Identify which cell holds the provided text, then report its [X, Y] central coordinate. 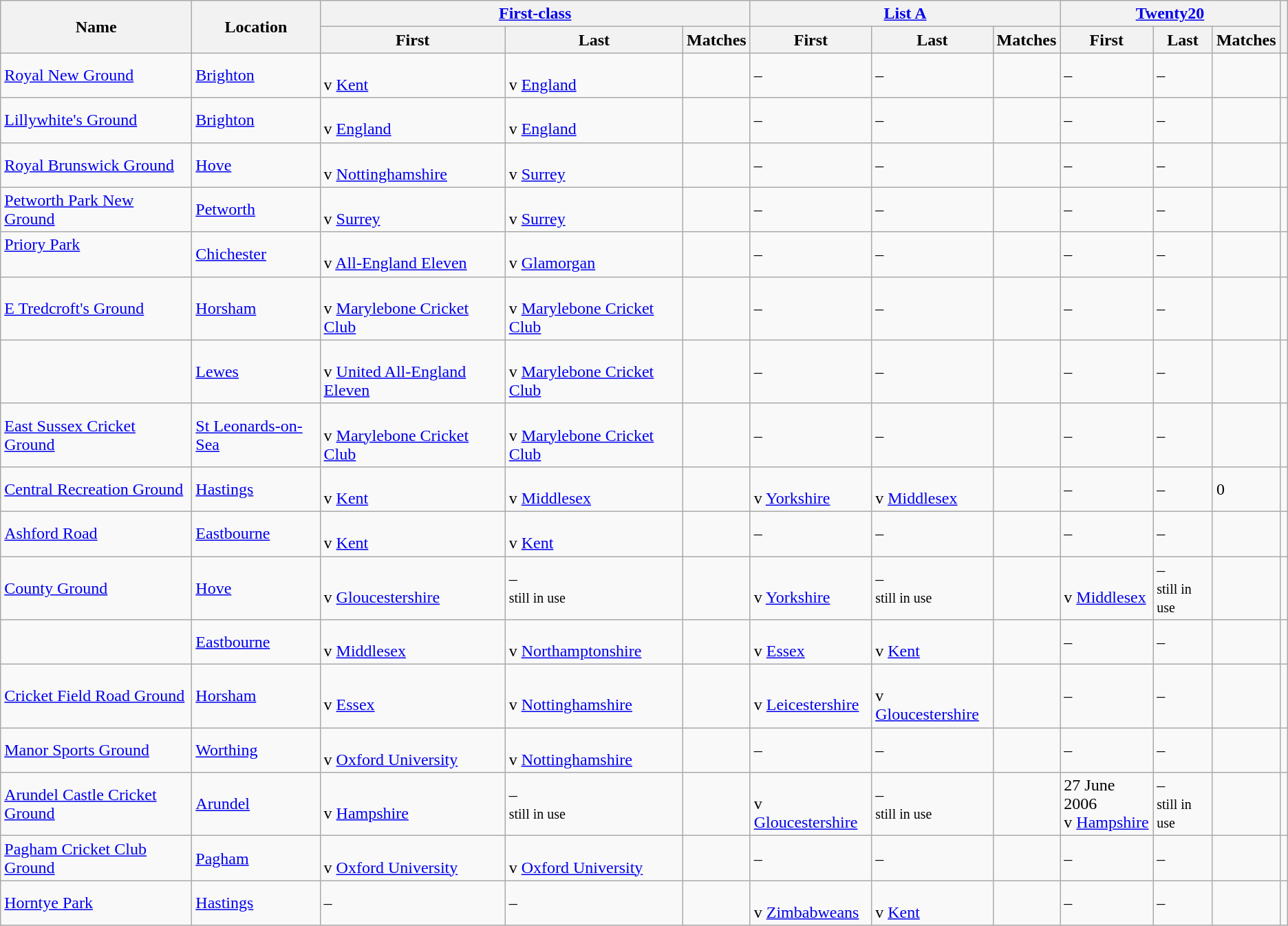
v Hampshire [413, 804]
Manor Sports Ground [96, 750]
East Sussex Cricket Ground [96, 435]
Priory Park [96, 255]
Worthing [256, 750]
Pagham [256, 859]
Location [256, 27]
Arundel Castle Cricket Ground [96, 804]
Name [96, 27]
v All-England Eleven [413, 255]
First-class [535, 14]
Petworth [256, 209]
v Zimbabweans [811, 903]
Twenty20 [1170, 14]
v Leicestershire [811, 696]
Horntye Park [96, 903]
Central Recreation Ground [96, 488]
Arundel [256, 804]
List A [905, 14]
Lewes [256, 372]
Lillywhite's Ground [96, 120]
Ashford Road [96, 534]
v Glamorgan [594, 255]
Petworth Park New Ground [96, 209]
Pagham Cricket Club Ground [96, 859]
County Ground [96, 588]
v United All-England Eleven [413, 372]
v Northamptonshire [594, 643]
St Leonards-on-Sea [256, 435]
Cricket Field Road Ground [96, 696]
Royal Brunswick Ground [96, 165]
E Tredcroft's Ground [96, 308]
Chichester [256, 255]
27 June 2006v Hampshire [1106, 804]
Royal New Ground [96, 76]
0 [1246, 488]
